Locate the cell with the specified text and output its (x, y) center coordinate. 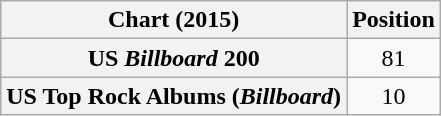
Position (394, 20)
81 (394, 58)
Chart (2015) (174, 20)
US Top Rock Albums (Billboard) (174, 96)
10 (394, 96)
US Billboard 200 (174, 58)
